Return [X, Y] of the center of cell containing provided text 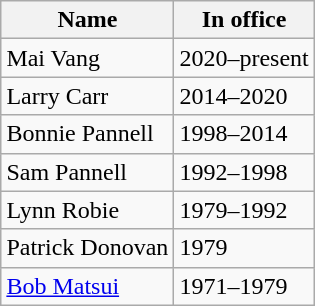
2014–2020 [244, 96]
1979 [244, 248]
Lynn Robie [88, 210]
2020–present [244, 58]
1971–1979 [244, 286]
In office [244, 20]
Larry Carr [88, 96]
Mai Vang [88, 58]
Patrick Donovan [88, 248]
1992–1998 [244, 172]
Name [88, 20]
Sam Pannell [88, 172]
1979–1992 [244, 210]
Bonnie Pannell [88, 134]
Bob Matsui [88, 286]
1998–2014 [244, 134]
